Pinpoint the cell where the given text exists, returning its [x, y] midpoint coordinate. 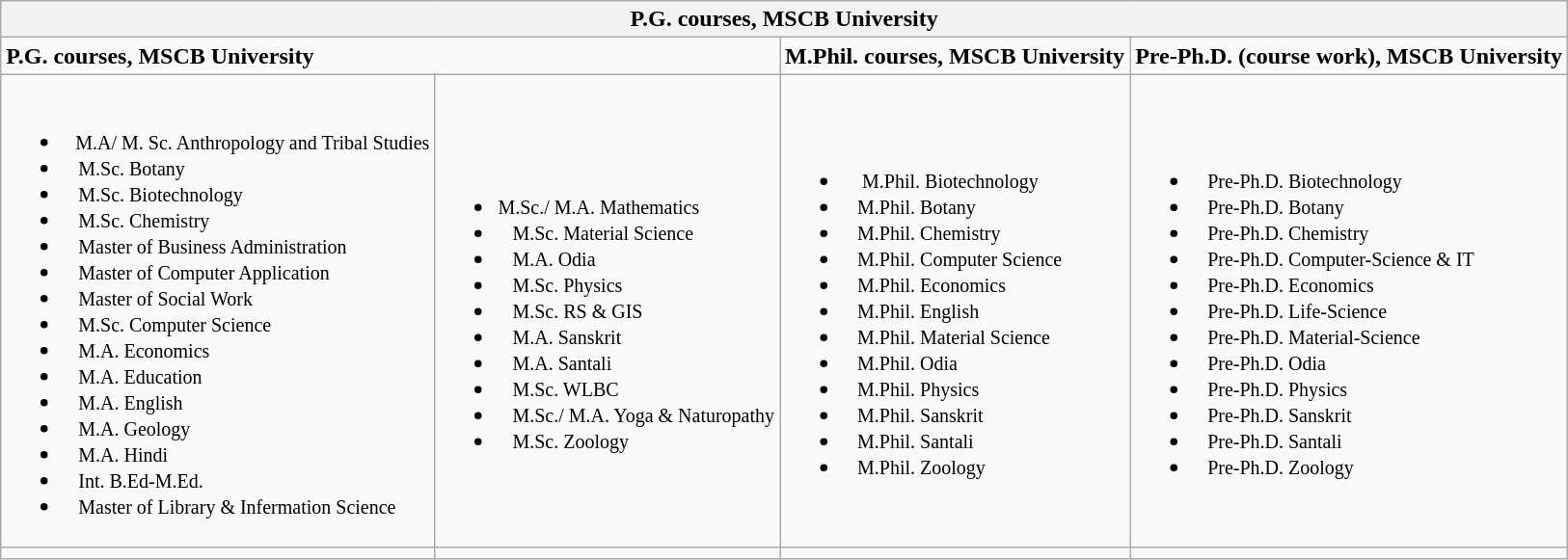
M.Phil. courses, MSCB University [955, 56]
Pre-Ph.D. (course work), MSCB University [1349, 56]
